Identify which cell holds the provided text, then report its [X, Y] central coordinate. 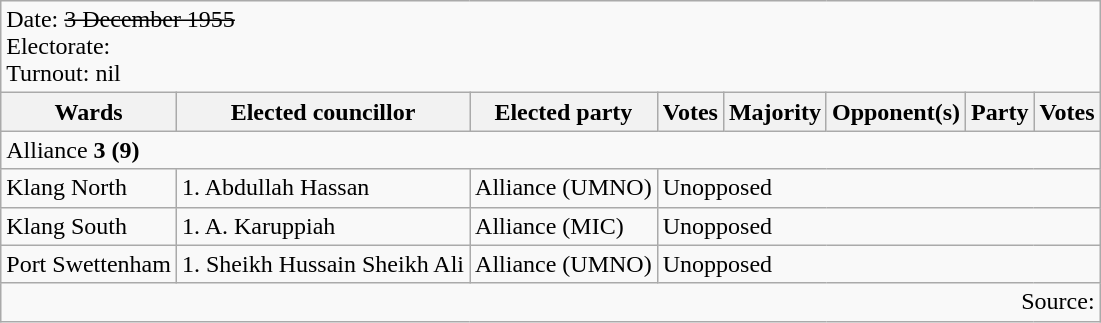
Elected party [564, 112]
Klang North [89, 188]
Klang South [89, 226]
Elected councillor [322, 112]
Wards [89, 112]
Port Swettenham [89, 264]
Alliance 3 (9) [550, 150]
Opponent(s) [896, 112]
Majority [774, 112]
Alliance (MIC) [564, 226]
Party [1000, 112]
Date: 3 December 1955Electorate: Turnout: nil [550, 47]
1. Sheikh Hussain Sheikh Ali [322, 264]
1. Abdullah Hassan [322, 188]
1. A. Karuppiah [322, 226]
Source: [550, 302]
